Locate the cell with the specified text and output its [X, Y] center coordinate. 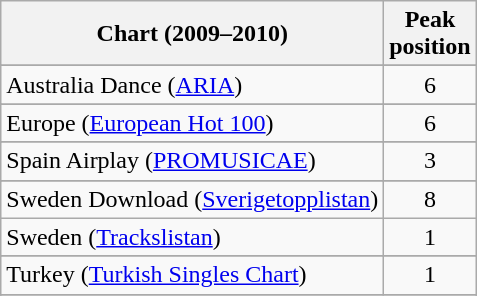
Europe (European Hot 100) [192, 123]
8 [430, 199]
Spain Airplay (PROMUSICAE) [192, 161]
Sweden Download (Sverigetopplistan) [192, 199]
Peakposition [430, 34]
Chart (2009–2010) [192, 34]
Australia Dance (ARIA) [192, 85]
Sweden (Trackslistan) [192, 237]
Turkey (Turkish Singles Chart) [192, 275]
3 [430, 161]
